Return the (x, y) coordinate for the center point of the cell that contains the specified text.  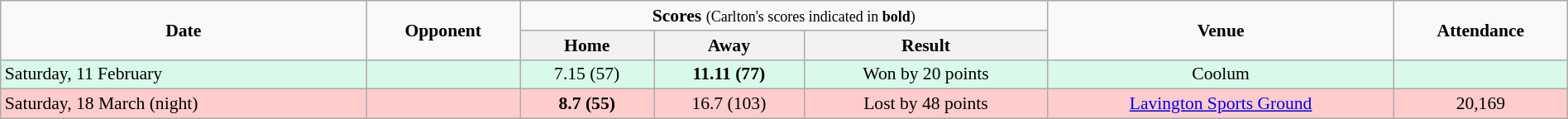
Venue (1221, 30)
Won by 20 points (926, 74)
20,169 (1480, 104)
Opponent (443, 30)
Lost by 48 points (926, 104)
Home (587, 45)
Attendance (1480, 30)
Scores (Carlton's scores indicated in bold) (784, 16)
Saturday, 11 February (184, 74)
Away (729, 45)
Result (926, 45)
7.15 (57) (587, 74)
Saturday, 18 March (night) (184, 104)
Date (184, 30)
Lavington Sports Ground (1221, 104)
Coolum (1221, 74)
11.11 (77) (729, 74)
16.7 (103) (729, 104)
8.7 (55) (587, 104)
